Pinpoint the cell where the given text exists, returning its (x, y) midpoint coordinate. 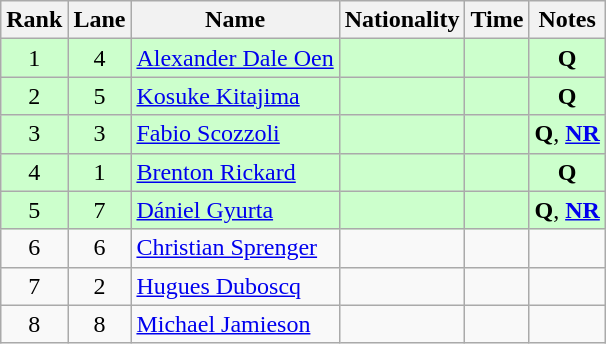
Alexander Dale Oen (235, 58)
Brenton Rickard (235, 172)
Dániel Gyurta (235, 210)
Name (235, 20)
Michael Jamieson (235, 324)
Kosuke Kitajima (235, 96)
Nationality (402, 20)
Christian Sprenger (235, 248)
Rank (34, 20)
Lane (100, 20)
Time (497, 20)
Notes (567, 20)
Fabio Scozzoli (235, 134)
Hugues Duboscq (235, 286)
